For the text-containing cell, return its midpoint in (X, Y) coordinate format. 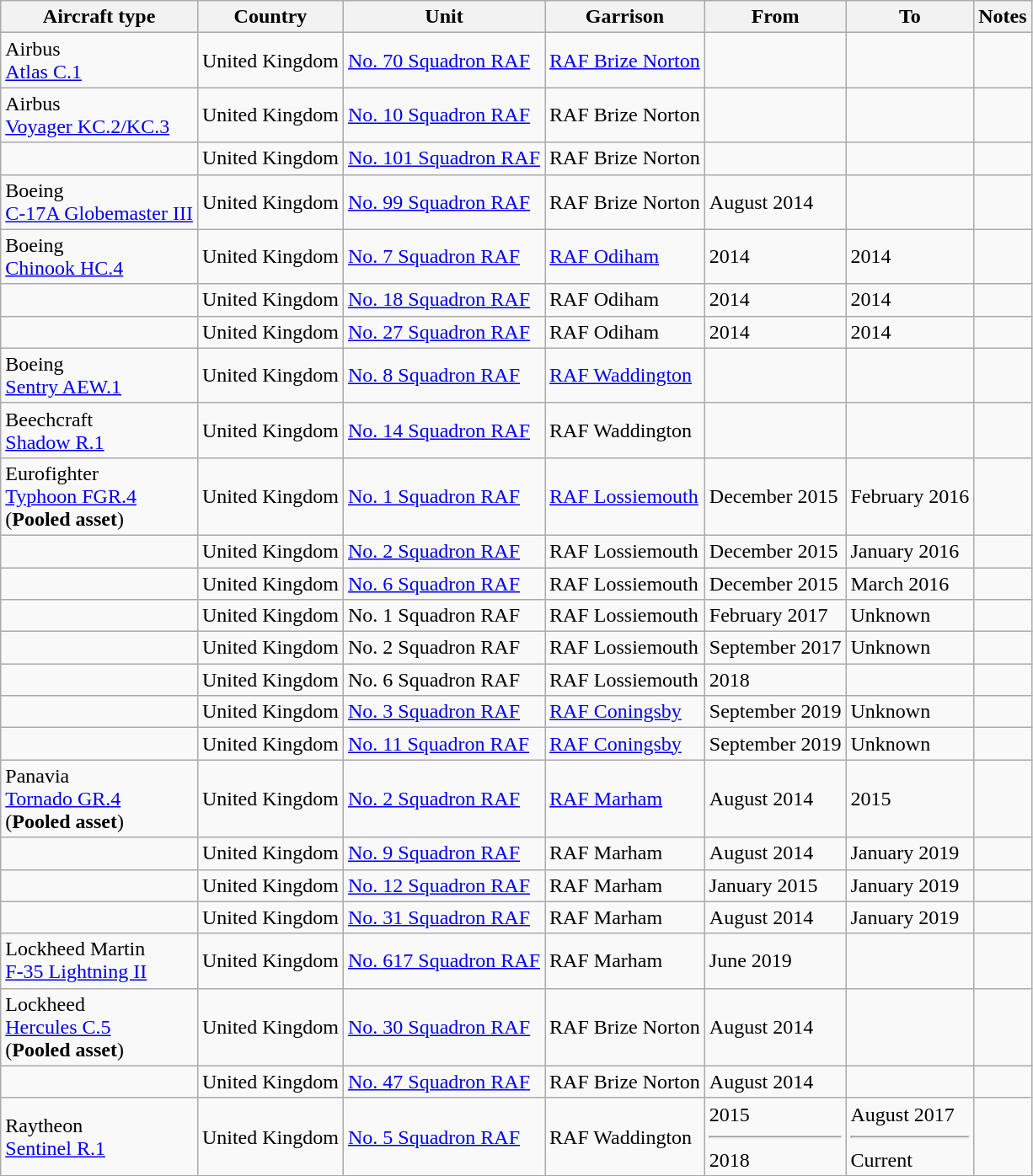
Lockheed MartinF-35 Lightning II (99, 960)
BoeingChinook HC.4 (99, 256)
March 2016 (910, 584)
To (910, 17)
No. 10 Squadron RAF (443, 115)
BoeingSentry AEW.1 (99, 376)
Aircraft type (99, 17)
No. 101 Squadron RAF (443, 158)
January 2015 (775, 885)
No. 12 Squadron RAF (443, 885)
No. 70 Squadron RAF (443, 61)
February 2017 (775, 616)
No. 9 Squadron RAF (443, 853)
LockheedHercules C.5 (Pooled asset) (99, 1027)
No. 31 Squadron RAF (443, 917)
January 2016 (910, 551)
Country (270, 17)
AirbusVoyager KC.2/KC.3 (99, 115)
No. 99 Squadron RAF (443, 202)
20152018 (775, 1136)
PanaviaTornado GR.4(Pooled asset) (99, 799)
No. 27 Squadron RAF (443, 332)
No. 14 Squadron RAF (443, 430)
Unit (443, 17)
RaytheonSentinel R.1 (99, 1136)
February 2016 (910, 496)
No. 11 Squadron RAF (443, 744)
AirbusAtlas C.1 (99, 61)
Notes (1003, 17)
August 2017Current (910, 1136)
Garrison (625, 17)
BeechcraftShadow R.1 (99, 430)
No. 8 Squadron RAF (443, 376)
No. 30 Squadron RAF (443, 1027)
2015 (910, 799)
No. 617 Squadron RAF (443, 960)
2018 (775, 680)
June 2019 (775, 960)
No. 7 Squadron RAF (443, 256)
No. 3 Squadron RAF (443, 712)
September 2017 (775, 648)
No. 47 Squadron RAF (443, 1082)
No. 18 Squadron RAF (443, 300)
EurofighterTyphoon FGR.4(Pooled asset) (99, 496)
From (775, 17)
BoeingC-17A Globemaster III (99, 202)
No. 5 Squadron RAF (443, 1136)
